Locate the cell with the specified text and output its [X, Y] center coordinate. 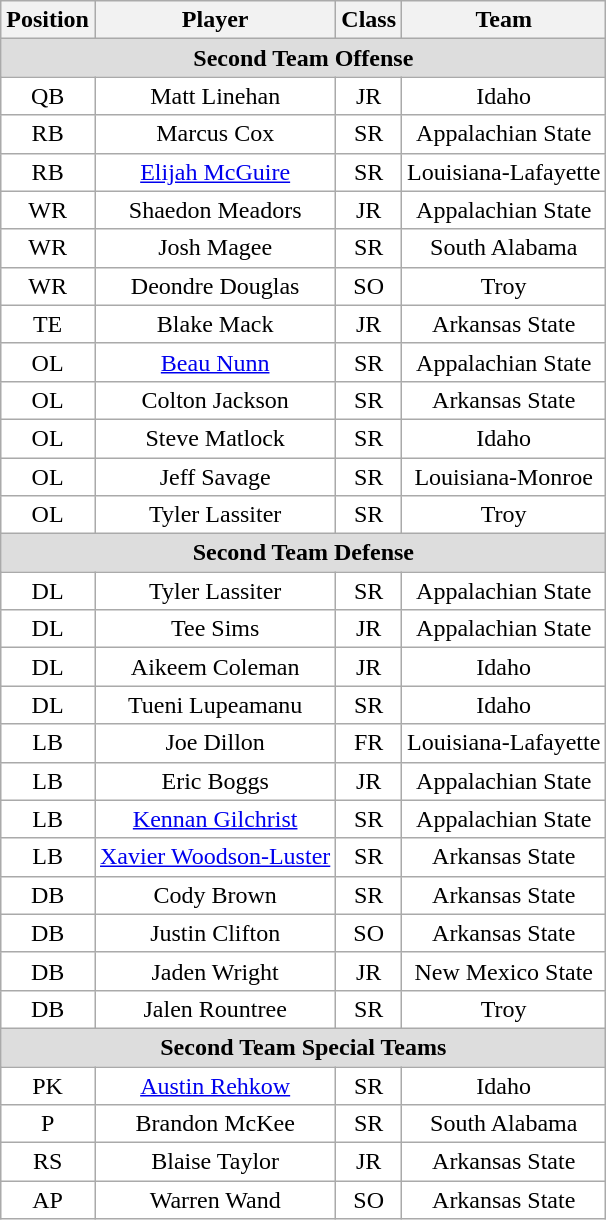
RS [48, 1162]
Beau Nunn [214, 362]
Tueni Lupeamanu [214, 705]
AP [48, 1200]
Steve Matlock [214, 438]
Joe Dillon [214, 743]
Kennan Gilchrist [214, 819]
FR [369, 743]
Marcus Cox [214, 134]
Austin Rehkow [214, 1085]
New Mexico State [504, 971]
P [48, 1124]
Elijah McGuire [214, 172]
Louisiana-Monroe [504, 477]
Second Team Defense [304, 553]
Cody Brown [214, 895]
Colton Jackson [214, 400]
Team [504, 20]
QB [48, 96]
Jalen Rountree [214, 1009]
Warren Wand [214, 1200]
Brandon McKee [214, 1124]
Blaise Taylor [214, 1162]
Justin Clifton [214, 933]
PK [48, 1085]
Shaedon Meadors [214, 210]
Matt Linehan [214, 96]
Tee Sims [214, 629]
Aikeem Coleman [214, 667]
Second Team Special Teams [304, 1047]
Jeff Savage [214, 477]
Position [48, 20]
Class [369, 20]
Xavier Woodson-Luster [214, 857]
Eric Boggs [214, 781]
Second Team Offense [304, 58]
TE [48, 324]
Player [214, 20]
Josh Magee [214, 248]
Blake Mack [214, 324]
Jaden Wright [214, 971]
Deondre Douglas [214, 286]
